Output the [X, Y] coordinate of the center of the cell containing the given text.  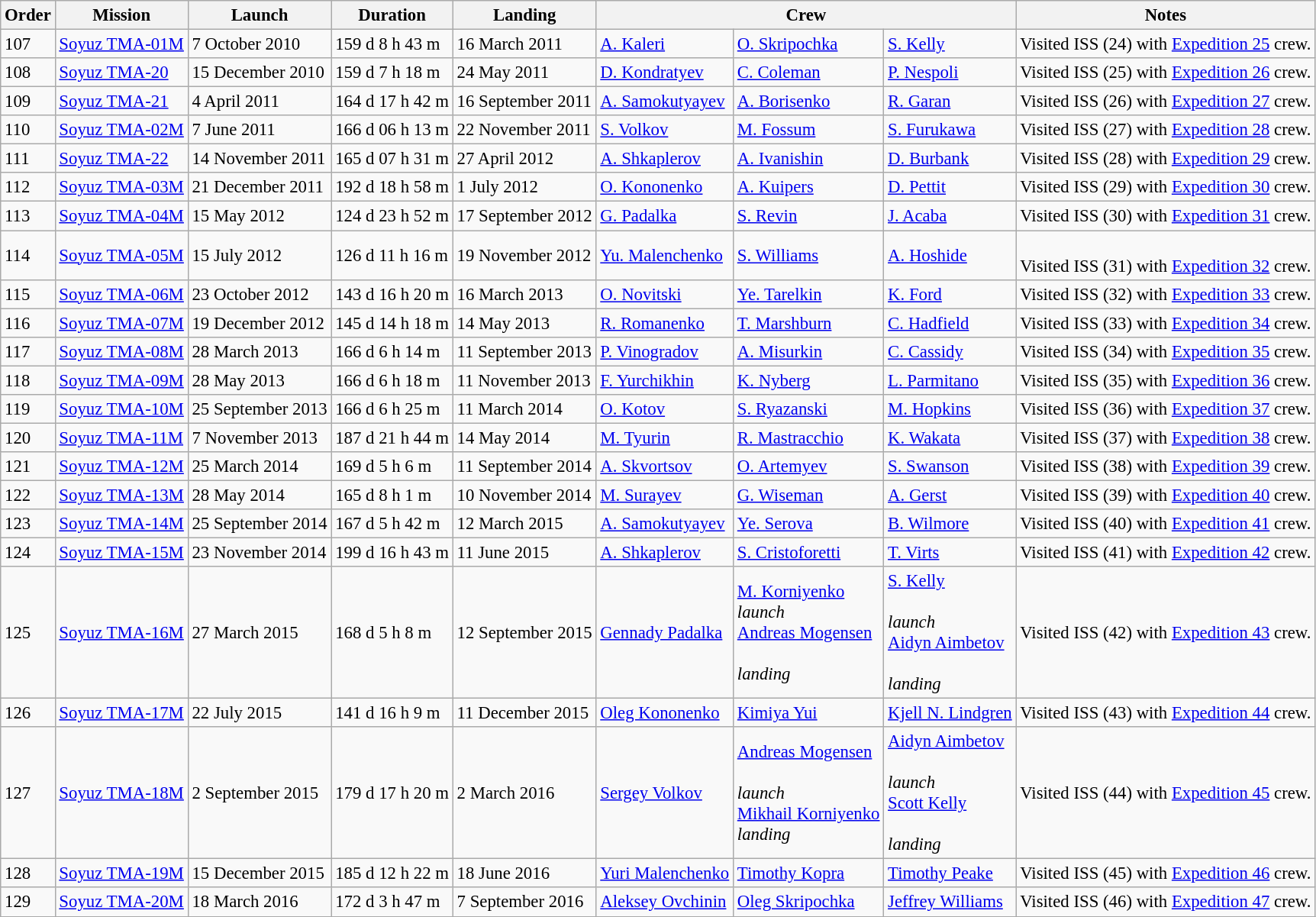
166 d 6 h 18 m [392, 380]
T. Virts [950, 553]
23 November 2014 [260, 553]
17 September 2012 [524, 216]
114 [27, 255]
S. Volkov [665, 130]
O. Kotov [665, 409]
Soyuz TMA-05M [121, 255]
Andreas MogensenlaunchMikhail Korniyenkolanding [809, 793]
28 March 2013 [260, 351]
Visited ISS (29) with Expedition 30 crew. [1166, 187]
10 November 2014 [524, 495]
Visited ISS (32) with Expedition 33 crew. [1166, 294]
169 d 5 h 6 m [392, 467]
22 July 2015 [260, 713]
A. Kaleri [665, 44]
Timothy Kopra [809, 873]
M. Fossum [809, 130]
C. Coleman [809, 73]
Soyuz TMA-09M [121, 380]
111 [27, 159]
109 [27, 102]
123 [27, 524]
R. Romanenko [665, 323]
Jeffrey Williams [950, 902]
Visited ISS (37) with Expedition 38 crew. [1166, 438]
16 March 2011 [524, 44]
128 [27, 873]
14 May 2013 [524, 323]
Kimiya Yui [809, 713]
Visited ISS (24) with Expedition 25 crew. [1166, 44]
19 December 2012 [260, 323]
R. Mastracchio [809, 438]
12 March 2015 [524, 524]
1 July 2012 [524, 187]
Notes [1166, 15]
127 [27, 793]
A. Hoshide [950, 255]
11 June 2015 [524, 553]
Soyuz TMA-11M [121, 438]
118 [27, 380]
D. Pettit [950, 187]
166 d 06 h 13 m [392, 130]
122 [27, 495]
Aidyn AimbetovlaunchScott Kellylanding [950, 793]
K. Ford [950, 294]
Soyuz TMA-20 [121, 73]
199 d 16 h 43 m [392, 553]
25 September 2013 [260, 409]
Visited ISS (40) with Expedition 41 crew. [1166, 524]
A. Gerst [950, 495]
Landing [524, 15]
M. Tyurin [665, 438]
Launch [260, 15]
A. Kuipers [809, 187]
107 [27, 44]
7 November 2013 [260, 438]
15 December 2015 [260, 873]
18 June 2016 [524, 873]
Soyuz TMA-04M [121, 216]
119 [27, 409]
19 November 2012 [524, 255]
2 March 2016 [524, 793]
O. Skripochka [809, 44]
187 d 21 h 44 m [392, 438]
108 [27, 73]
P. Vinogradov [665, 351]
117 [27, 351]
Duration [392, 15]
Yuri Malenchenko [665, 873]
S. Cristoforetti [809, 553]
Soyuz TMA-08M [121, 351]
24 May 2011 [524, 73]
Soyuz TMA-06M [121, 294]
4 April 2011 [260, 102]
11 March 2014 [524, 409]
Visited ISS (43) with Expedition 44 crew. [1166, 713]
Soyuz TMA-03M [121, 187]
S. KellylaunchAidyn Aimbetovlanding [950, 632]
Timothy Peake [950, 873]
B. Wilmore [950, 524]
Visited ISS (35) with Expedition 36 crew. [1166, 380]
165 d 07 h 31 m [392, 159]
166 d 6 h 14 m [392, 351]
Soyuz TMA-22 [121, 159]
Soyuz TMA-15M [121, 553]
Visited ISS (28) with Expedition 29 crew. [1166, 159]
11 November 2013 [524, 380]
113 [27, 216]
Visited ISS (46) with Expedition 47 crew. [1166, 902]
167 d 5 h 42 m [392, 524]
Oleg Kononenko [665, 713]
Order [27, 15]
16 September 2011 [524, 102]
112 [27, 187]
D. Kondratyev [665, 73]
124 d 23 h 52 m [392, 216]
7 September 2016 [524, 902]
O. Kononenko [665, 187]
159 d 8 h 43 m [392, 44]
7 June 2011 [260, 130]
Soyuz TMA-10M [121, 409]
K. Wakata [950, 438]
Ye. Tarelkin [809, 294]
165 d 8 h 1 m [392, 495]
S. Kelly [950, 44]
F. Yurchikhin [665, 380]
18 March 2016 [260, 902]
125 [27, 632]
Visited ISS (38) with Expedition 39 crew. [1166, 467]
Soyuz TMA-18M [121, 793]
Visited ISS (36) with Expedition 37 crew. [1166, 409]
22 November 2011 [524, 130]
K. Nyberg [809, 380]
Ye. Serova [809, 524]
D. Burbank [950, 159]
G. Wiseman [809, 495]
179 d 17 h 20 m [392, 793]
185 d 12 h 22 m [392, 873]
M. KorniyenkolaunchAndreas Mogensenlanding [809, 632]
Crew [806, 15]
Visited ISS (26) with Expedition 27 crew. [1166, 102]
14 May 2014 [524, 438]
115 [27, 294]
Sergey Volkov [665, 793]
A. Skvortsov [665, 467]
T. Marshburn [809, 323]
25 March 2014 [260, 467]
143 d 16 h 20 m [392, 294]
Visited ISS (27) with Expedition 28 crew. [1166, 130]
R. Garan [950, 102]
172 d 3 h 47 m [392, 902]
G. Padalka [665, 216]
11 December 2015 [524, 713]
Yu. Malenchenko [665, 255]
16 March 2013 [524, 294]
164 d 17 h 42 m [392, 102]
Visited ISS (34) with Expedition 35 crew. [1166, 351]
O. Novitski [665, 294]
27 April 2012 [524, 159]
25 September 2014 [260, 524]
120 [27, 438]
C. Cassidy [950, 351]
159 d 7 h 18 m [392, 73]
7 October 2010 [260, 44]
J. Acaba [950, 216]
15 May 2012 [260, 216]
Kjell N. Lindgren [950, 713]
23 October 2012 [260, 294]
126 d 11 h 16 m [392, 255]
116 [27, 323]
Soyuz TMA-21 [121, 102]
166 d 6 h 25 m [392, 409]
141 d 16 h 9 m [392, 713]
27 March 2015 [260, 632]
L. Parmitano [950, 380]
Soyuz TMA-13M [121, 495]
O. Artemyev [809, 467]
Visited ISS (39) with Expedition 40 crew. [1166, 495]
A. Borisenko [809, 102]
S. Williams [809, 255]
126 [27, 713]
11 September 2013 [524, 351]
Visited ISS (45) with Expedition 46 crew. [1166, 873]
11 September 2014 [524, 467]
129 [27, 902]
P. Nespoli [950, 73]
145 d 14 h 18 m [392, 323]
12 September 2015 [524, 632]
Mission [121, 15]
121 [27, 467]
S. Revin [809, 216]
S. Swanson [950, 467]
Visited ISS (30) with Expedition 31 crew. [1166, 216]
A. Misurkin [809, 351]
Soyuz TMA-07M [121, 323]
C. Hadfield [950, 323]
Visited ISS (25) with Expedition 26 crew. [1166, 73]
Visited ISS (44) with Expedition 45 crew. [1166, 793]
Soyuz TMA-12M [121, 467]
A. Ivanishin [809, 159]
Soyuz TMA-20M [121, 902]
Visited ISS (31) with Expedition 32 crew. [1166, 255]
Aleksey Ovchinin [665, 902]
Gennady Padalka [665, 632]
15 December 2010 [260, 73]
192 d 18 h 58 m [392, 187]
21 December 2011 [260, 187]
Visited ISS (33) with Expedition 34 crew. [1166, 323]
Soyuz TMA-14M [121, 524]
M. Hopkins [950, 409]
S. Ryazanski [809, 409]
28 May 2013 [260, 380]
15 July 2012 [260, 255]
Soyuz TMA-16M [121, 632]
Soyuz TMA-19M [121, 873]
Soyuz TMA-01M [121, 44]
14 November 2011 [260, 159]
Soyuz TMA-17M [121, 713]
168 d 5 h 8 m [392, 632]
M. Surayev [665, 495]
Soyuz TMA-02M [121, 130]
Oleg Skripochka [809, 902]
124 [27, 553]
110 [27, 130]
2 September 2015 [260, 793]
S. Furukawa [950, 130]
Visited ISS (42) with Expedition 43 crew. [1166, 632]
28 May 2014 [260, 495]
Visited ISS (41) with Expedition 42 crew. [1166, 553]
